Extract the [x, y] coordinate from the center of the cell holding the provided text.  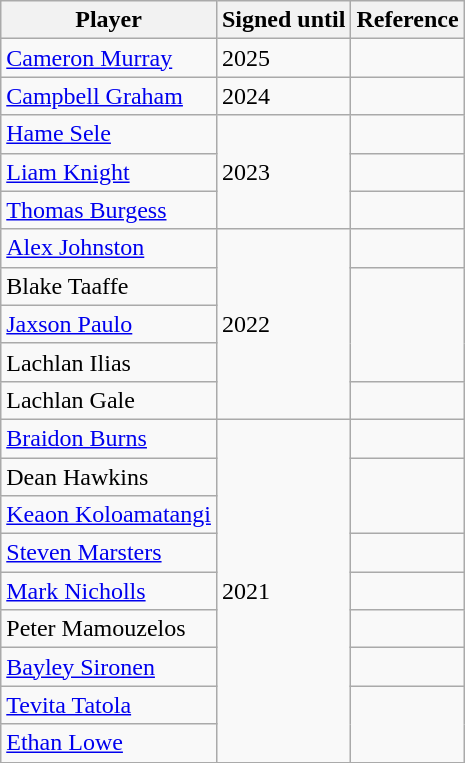
Jaxson Paulo [109, 324]
2022 [283, 324]
Alex Johnston [109, 248]
Mark Nicholls [109, 591]
Lachlan Ilias [109, 362]
Hame Sele [109, 134]
2021 [283, 590]
Bayley Sironen [109, 667]
Braidon Burns [109, 438]
Steven Marsters [109, 553]
Liam Knight [109, 172]
Reference [408, 20]
Peter Mamouzelos [109, 629]
Campbell Graham [109, 96]
Player [109, 20]
Dean Hawkins [109, 477]
Thomas Burgess [109, 210]
Ethan Lowe [109, 743]
2023 [283, 172]
2024 [283, 96]
Signed until [283, 20]
2025 [283, 58]
Cameron Murray [109, 58]
Blake Taaffe [109, 286]
Tevita Tatola [109, 705]
Keaon Koloamatangi [109, 515]
Lachlan Gale [109, 400]
